Find where the given text appears and provide that cell's center as [x, y] coordinate. 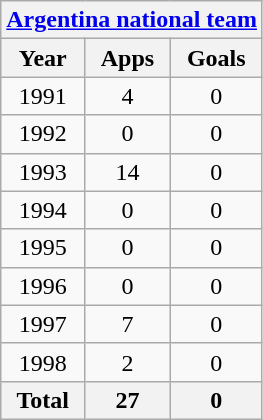
1995 [43, 248]
Argentina national team [132, 20]
2 [128, 362]
1996 [43, 286]
Year [43, 58]
1997 [43, 324]
Apps [128, 58]
Total [43, 400]
Goals [216, 58]
1991 [43, 96]
7 [128, 324]
27 [128, 400]
14 [128, 172]
1992 [43, 134]
1994 [43, 210]
4 [128, 96]
1998 [43, 362]
1993 [43, 172]
